Find where the given text appears and provide that cell's center as [X, Y] coordinate. 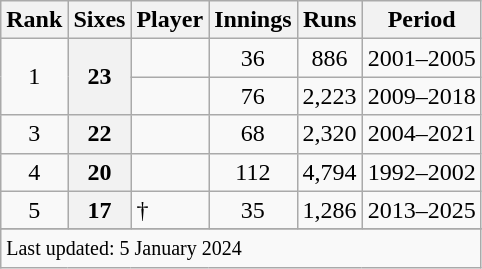
36 [253, 58]
† [170, 210]
2,320 [330, 134]
1,286 [330, 210]
3 [34, 134]
2013–2025 [422, 210]
23 [100, 77]
886 [330, 58]
Sixes [100, 20]
Runs [330, 20]
Innings [253, 20]
Period [422, 20]
20 [100, 172]
Last updated: 5 January 2024 [241, 248]
Rank [34, 20]
22 [100, 134]
35 [253, 210]
76 [253, 96]
2,223 [330, 96]
Player [170, 20]
112 [253, 172]
1 [34, 77]
4 [34, 172]
2009–2018 [422, 96]
2001–2005 [422, 58]
17 [100, 210]
4,794 [330, 172]
1992–2002 [422, 172]
5 [34, 210]
68 [253, 134]
2004–2021 [422, 134]
